Search for the cell housing the specified text and yield its [x, y] center coordinate. 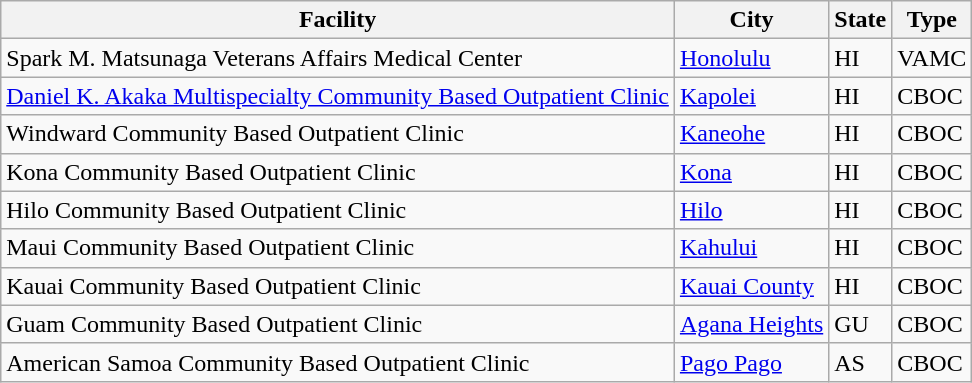
Agana Heights [751, 324]
GU [860, 324]
City [751, 20]
Kona [751, 172]
Kahului [751, 248]
Spark M. Matsunaga Veterans Affairs Medical Center [338, 58]
VAMC [932, 58]
AS [860, 362]
Kauai County [751, 286]
Facility [338, 20]
Kaneohe [751, 134]
Daniel K. Akaka Multispecialty Community Based Outpatient Clinic [338, 96]
State [860, 20]
Honolulu [751, 58]
Kona Community Based Outpatient Clinic [338, 172]
Kapolei [751, 96]
American Samoa Community Based Outpatient Clinic [338, 362]
Type [932, 20]
Windward Community Based Outpatient Clinic [338, 134]
Pago Pago [751, 362]
Hilo [751, 210]
Hilo Community Based Outpatient Clinic [338, 210]
Maui Community Based Outpatient Clinic [338, 248]
Kauai Community Based Outpatient Clinic [338, 286]
Guam Community Based Outpatient Clinic [338, 324]
